Return the [x, y] coordinate for the center point of the cell that contains the specified text.  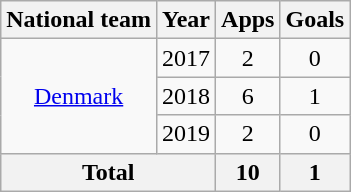
Apps [248, 20]
Goals [315, 20]
Year [186, 20]
2019 [186, 134]
Denmark [79, 96]
Total [108, 172]
10 [248, 172]
2018 [186, 96]
2017 [186, 58]
6 [248, 96]
National team [79, 20]
